Output the (X, Y) coordinate of the center of the cell containing the given text.  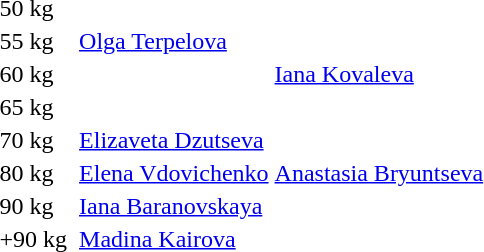
Elena Vdovichenko (174, 173)
Olga Terpelova (174, 41)
Elizaveta Dzutseva (174, 140)
Iana Baranovskaya (174, 206)
